Extract the (x, y) coordinate from the center of the cell holding the provided text.  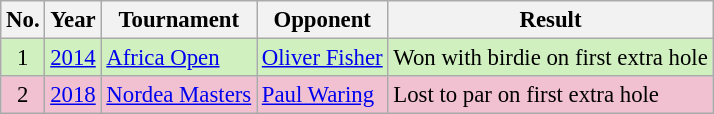
Year (73, 20)
No. (23, 20)
2018 (73, 95)
Result (550, 20)
2 (23, 95)
Nordea Masters (178, 95)
Oliver Fisher (322, 58)
Tournament (178, 20)
Opponent (322, 20)
Lost to par on first extra hole (550, 95)
2014 (73, 58)
Won with birdie on first extra hole (550, 58)
1 (23, 58)
Paul Waring (322, 95)
Africa Open (178, 58)
